Identify which cell holds the provided text, then report its [x, y] central coordinate. 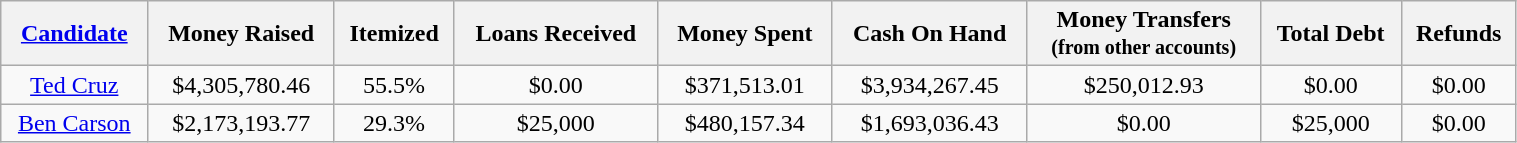
Total Debt [1330, 34]
$250,012.93 [1144, 85]
55.5% [394, 85]
$4,305,780.46 [242, 85]
Money Spent [745, 34]
$371,513.01 [745, 85]
29.3% [394, 123]
Ted Cruz [74, 85]
$2,173,193.77 [242, 123]
$1,693,036.43 [930, 123]
Refunds [1458, 34]
Candidate [74, 34]
$480,157.34 [745, 123]
$3,934,267.45 [930, 85]
Itemized [394, 34]
Money Raised [242, 34]
Money Transfers(from other accounts) [1144, 34]
Ben Carson [74, 123]
Cash On Hand [930, 34]
Loans Received [556, 34]
